For the text-containing cell, return its midpoint in [x, y] coordinate format. 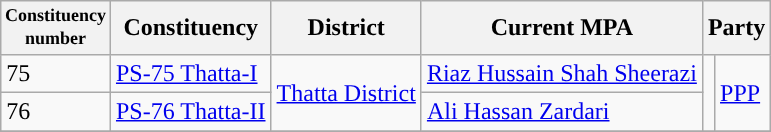
District [346, 28]
Thatta District [346, 92]
76 [56, 111]
Constituency number [56, 28]
Riaz Hussain Shah Sheerazi [562, 73]
Party [736, 28]
Constituency [190, 28]
Current MPA [562, 28]
75 [56, 73]
PPP [743, 92]
PS-75 Thatta-I [190, 73]
Ali Hassan Zardari [562, 111]
PS-76 Thatta-II [190, 111]
